Find where the given text appears and provide that cell's center as [x, y] coordinate. 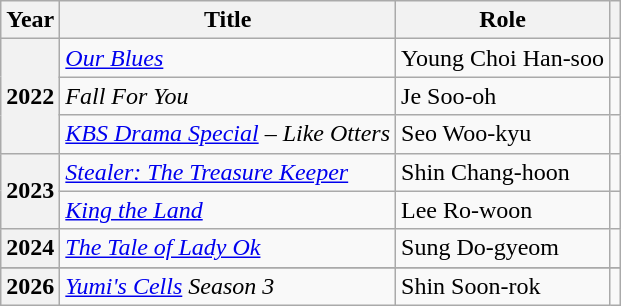
Yumi's Cells Season 3 [228, 286]
2026 [30, 286]
Title [228, 20]
Role [503, 20]
2022 [30, 96]
King the Land [228, 210]
Seo Woo-kyu [503, 134]
Our Blues [228, 58]
2024 [30, 248]
Fall For You [228, 96]
Shin Soon-rok [503, 286]
Shin Chang-hoon [503, 172]
Sung Do-gyeom [503, 248]
The Tale of Lady Ok [228, 248]
KBS Drama Special – Like Otters [228, 134]
2023 [30, 191]
Lee Ro-woon [503, 210]
Year [30, 20]
Stealer: The Treasure Keeper [228, 172]
Young Choi Han-soo [503, 58]
Je Soo-oh [503, 96]
